Identify which cell holds the provided text, then report its [X, Y] central coordinate. 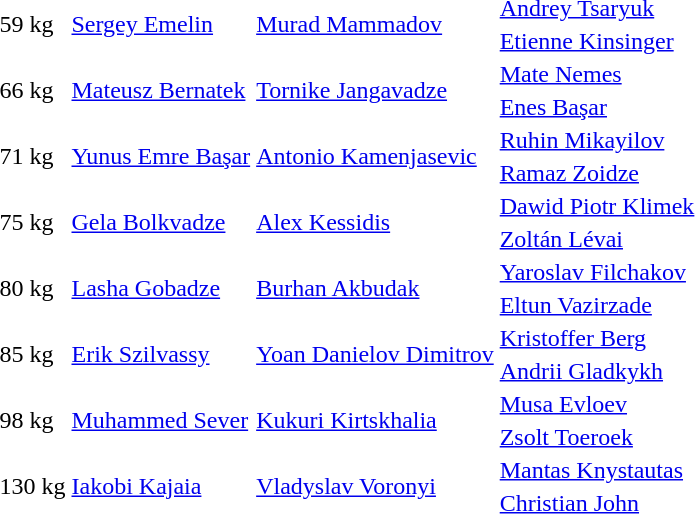
Mateusz Bernatek [161, 90]
Lasha Gobadze [161, 288]
Kukuri Kirtskhalia [376, 420]
Muhammed Sever [161, 420]
Erik Szilvassy [161, 354]
Gela Bolkvadze [161, 222]
Yunus Emre Başar [161, 156]
Yoan Danielov Dimitrov [376, 354]
Burhan Akbudak [376, 288]
Antonio Kamenjasevic [376, 156]
Tornike Jangavadze [376, 90]
Alex Kessidis [376, 222]
